Provide the [X, Y] coordinate of the cell's center where the given text is located.  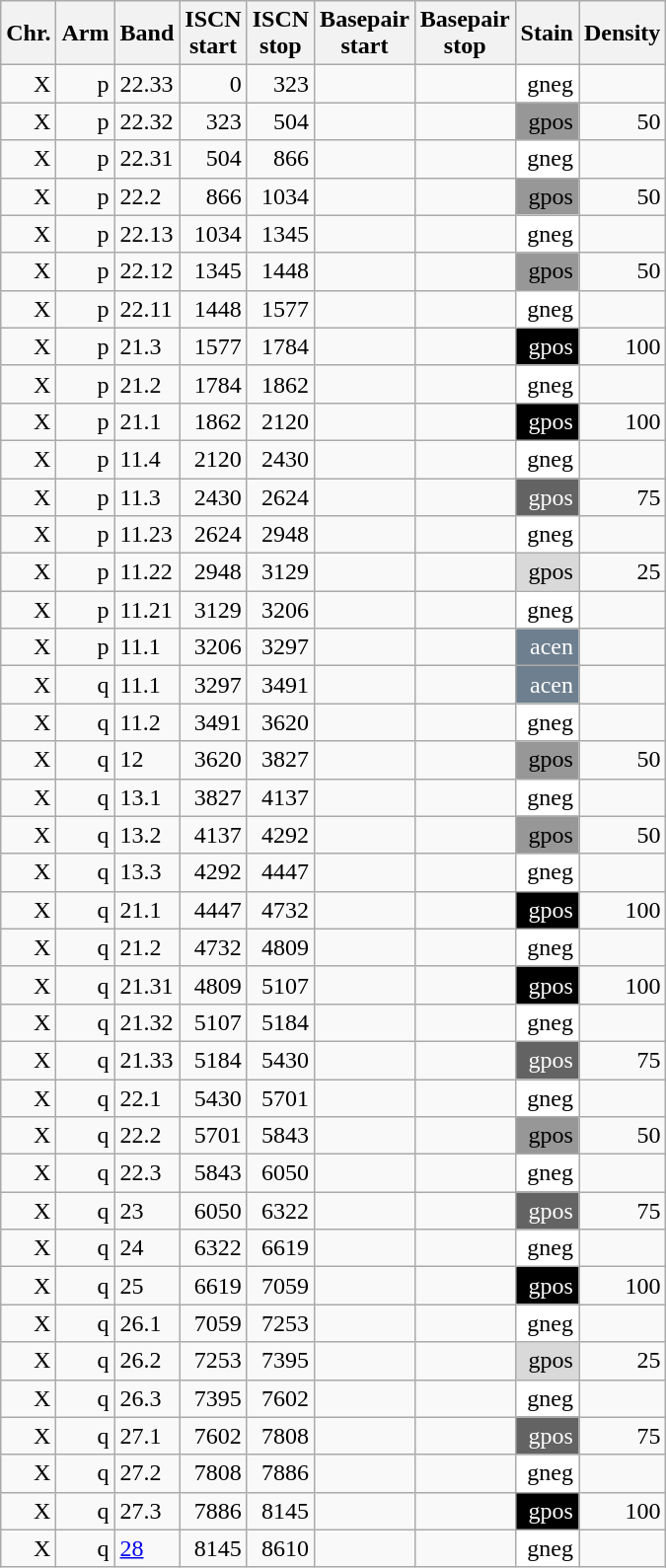
26.3 [147, 1398]
22.33 [147, 84]
Chr. [29, 34]
11.2 [147, 722]
23 [147, 1211]
26.2 [147, 1361]
0 [213, 84]
27.3 [147, 1511]
24 [147, 1248]
28 [147, 1548]
Stain [547, 34]
22.31 [147, 159]
22.12 [147, 271]
12 [147, 760]
Basepairstart [365, 34]
Basepairstop [465, 34]
22.32 [147, 121]
ISCNstart [213, 34]
27.1 [147, 1436]
Band [147, 34]
13.1 [147, 797]
ISCNstop [280, 34]
21.31 [147, 985]
22.1 [147, 1098]
21.3 [147, 346]
11.22 [147, 572]
Arm [85, 34]
22.3 [147, 1173]
26.1 [147, 1323]
11.23 [147, 535]
21.33 [147, 1060]
22.11 [147, 309]
11.21 [147, 610]
8610 [280, 1548]
13.2 [147, 835]
22.13 [147, 234]
27.2 [147, 1473]
21.32 [147, 1022]
Density [622, 34]
11.3 [147, 496]
13.3 [147, 872]
11.4 [147, 459]
